Locate the cell with the specified text and output its (X, Y) center coordinate. 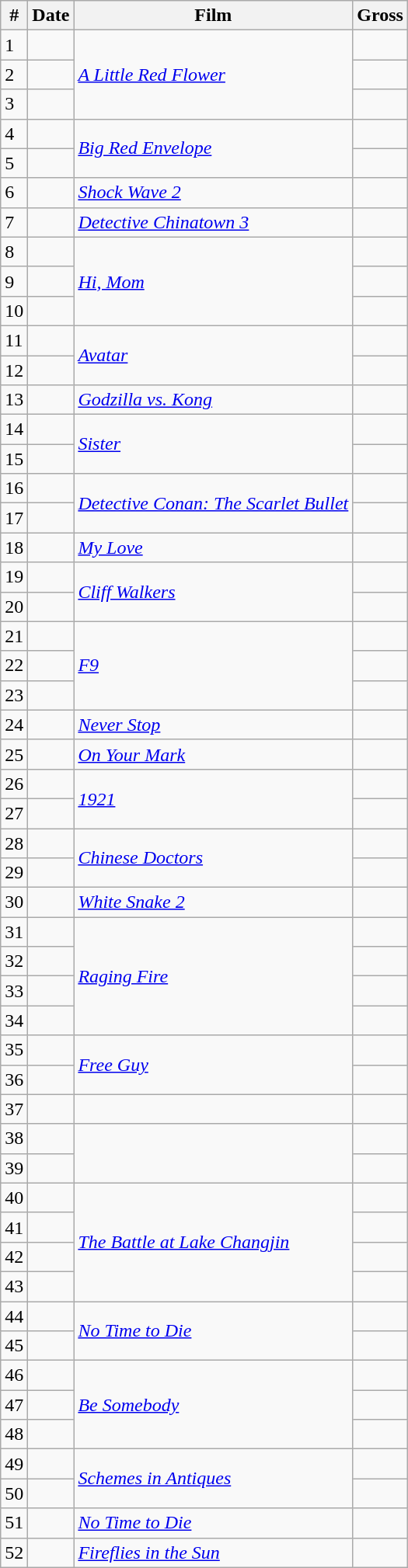
The Battle at Lake Changjin (213, 1242)
3 (14, 104)
F9 (213, 666)
Schemes in Antiques (213, 1479)
21 (14, 636)
49 (14, 1464)
43 (14, 1286)
Hi, Mom (213, 281)
29 (14, 873)
10 (14, 311)
Chinese Doctors (213, 857)
Film (213, 16)
25 (14, 754)
17 (14, 518)
42 (14, 1257)
28 (14, 843)
Be Somebody (213, 1405)
8 (14, 252)
14 (14, 429)
30 (14, 902)
Avatar (213, 355)
36 (14, 1080)
# (14, 16)
44 (14, 1316)
Never Stop (213, 725)
White Snake 2 (213, 902)
Godzilla vs. Kong (213, 400)
13 (14, 400)
9 (14, 281)
11 (14, 340)
45 (14, 1346)
A Little Red Flower (213, 75)
On Your Mark (213, 754)
39 (14, 1168)
Fireflies in the Sun (213, 1552)
31 (14, 932)
34 (14, 1020)
12 (14, 370)
27 (14, 813)
2 (14, 75)
22 (14, 666)
35 (14, 1050)
23 (14, 695)
Cliff Walkers (213, 592)
Raging Fire (213, 976)
50 (14, 1493)
37 (14, 1109)
Detective Chinatown 3 (213, 222)
24 (14, 725)
My Love (213, 548)
52 (14, 1552)
26 (14, 784)
Shock Wave 2 (213, 193)
41 (14, 1227)
48 (14, 1434)
18 (14, 548)
16 (14, 488)
1921 (213, 798)
4 (14, 134)
51 (14, 1523)
33 (14, 991)
46 (14, 1375)
5 (14, 163)
1 (14, 45)
7 (14, 222)
38 (14, 1139)
Detective Conan: The Scarlet Bullet (213, 503)
32 (14, 961)
47 (14, 1405)
20 (14, 607)
40 (14, 1198)
Gross (381, 16)
6 (14, 193)
19 (14, 577)
Big Red Envelope (213, 148)
Sister (213, 444)
15 (14, 459)
Date (51, 16)
Free Guy (213, 1065)
